Return the [X, Y] coordinate for the center point of the cell that contains the specified text.  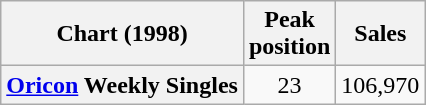
Oricon Weekly Singles [122, 85]
23 [289, 85]
106,970 [380, 85]
Sales [380, 34]
Chart (1998) [122, 34]
Peakposition [289, 34]
